Determine the [X, Y] coordinate at the center of the cell enclosing the given text.  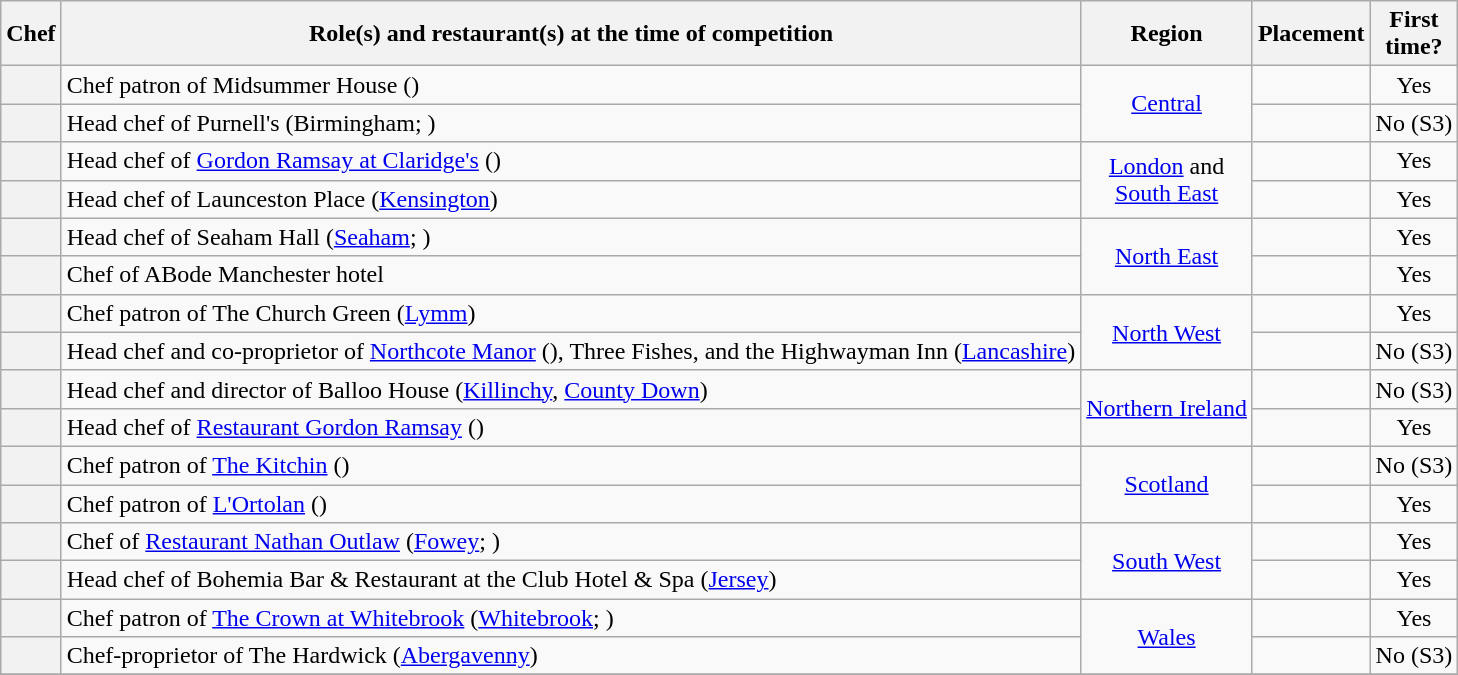
Scotland [1167, 484]
Head chef and co-proprietor of Northcote Manor (), Three Fishes, and the Highwayman Inn (Lancashire) [571, 351]
Placement [1311, 34]
Central [1167, 104]
Head chef of Gordon Ramsay at Claridge's () [571, 161]
Region [1167, 34]
Head chef of Seaham Hall (Seaham; ) [571, 237]
Chef patron of The Kitchin () [571, 465]
Chef patron of The Crown at Whitebrook (Whitebrook; ) [571, 618]
Chef patron of The Church Green (Lymm) [571, 313]
Chef [31, 34]
Firsttime? [1414, 34]
Head chef of Launceston Place (Kensington) [571, 199]
Chef patron of L'Ortolan () [571, 503]
Role(s) and restaurant(s) at the time of competition [571, 34]
Head chef of Bohemia Bar & Restaurant at the Club Hotel & Spa (Jersey) [571, 580]
North East [1167, 256]
Chef of ABode Manchester hotel [571, 275]
South West [1167, 561]
Head chef of Restaurant Gordon Ramsay () [571, 427]
Head chef and director of Balloo House (Killinchy, County Down) [571, 389]
North West [1167, 332]
Chef patron of Midsummer House () [571, 85]
Head chef of Purnell's (Birmingham; ) [571, 123]
Chef of Restaurant Nathan Outlaw (Fowey; ) [571, 542]
Chef-proprietor of The Hardwick (Abergavenny) [571, 656]
London andSouth East [1167, 180]
Northern Ireland [1167, 408]
Wales [1167, 637]
